Capture the cell that displays the provided text and extract its (x, y) central coordinate. 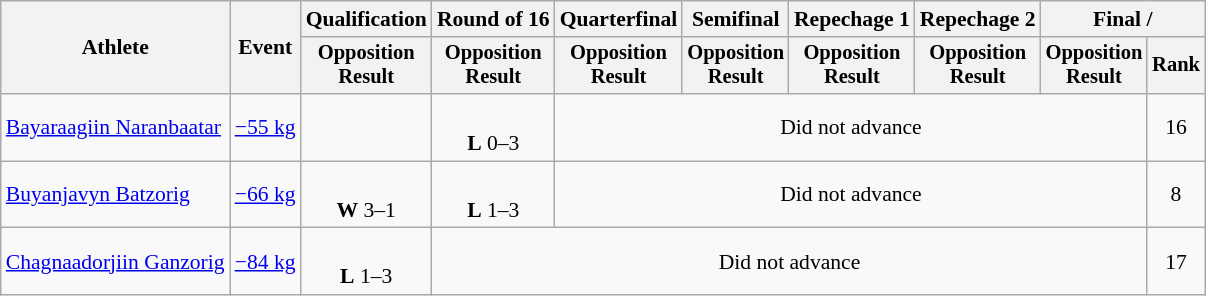
−66 kg (266, 194)
L 0–3 (494, 128)
Bayaraagiin Naranbaatar (116, 128)
Round of 16 (494, 19)
Buyanjavyn Batzorig (116, 194)
Event (266, 48)
Athlete (116, 48)
Repechage 1 (852, 19)
Semifinal (736, 19)
Final / (1123, 19)
Chagnaadorjiin Ganzorig (116, 262)
−55 kg (266, 128)
17 (1176, 262)
8 (1176, 194)
Qualification (366, 19)
Repechage 2 (978, 19)
Quarterfinal (619, 19)
16 (1176, 128)
Rank (1176, 66)
W 3–1 (366, 194)
−84 kg (266, 262)
